Extract the (x, y) coordinate from the center of the cell holding the provided text.  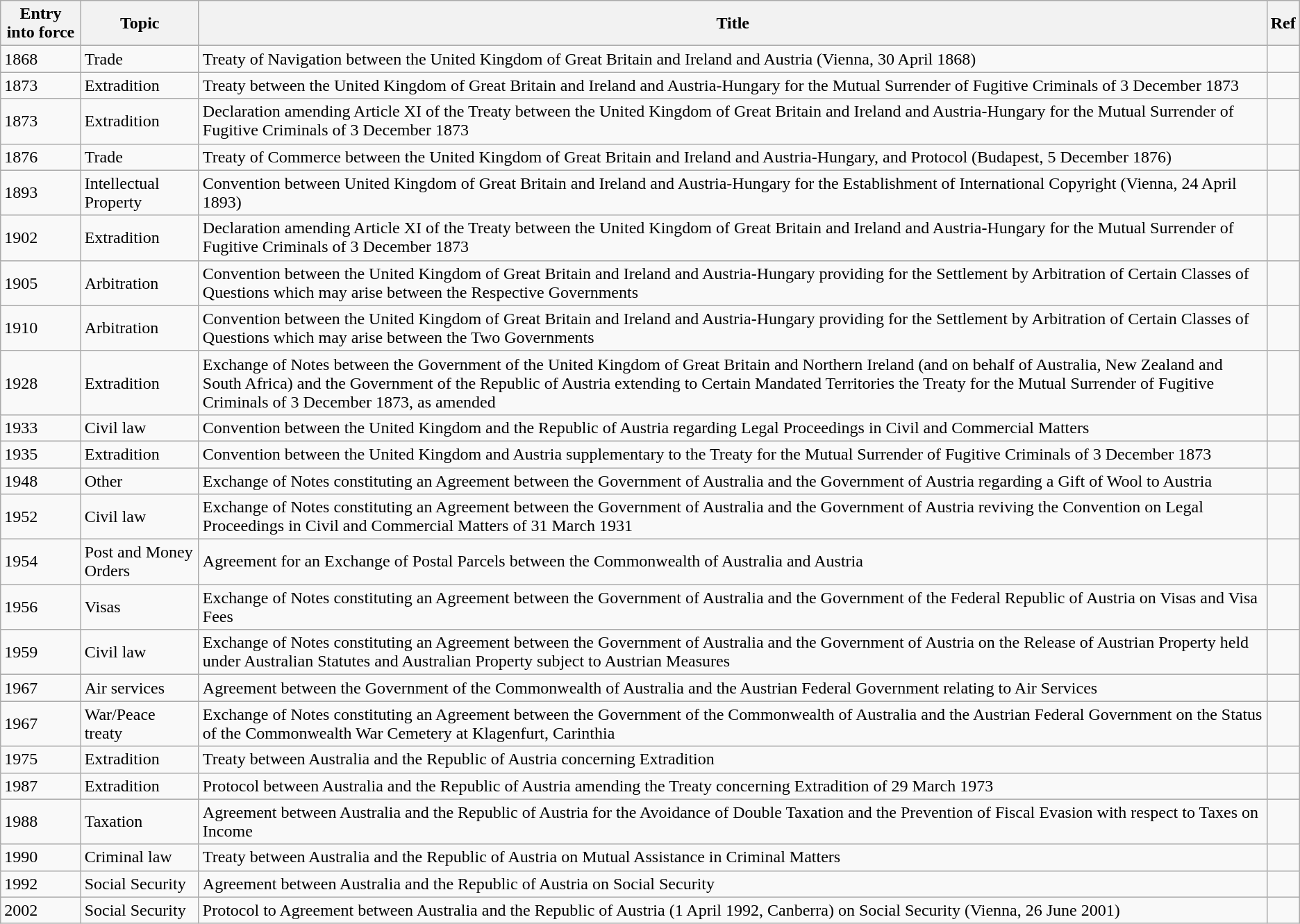
Agreement between the Government of the Commonwealth of Australia and the Austrian Federal Government relating to Air Services (733, 688)
Air services (140, 688)
1948 (40, 481)
Agreement for an Exchange of Postal Parcels between the Commonwealth of Australia and Austria (733, 562)
1868 (40, 59)
Exchange of Notes constituting an Agreement between the Government of Australia and the Government of Austria regarding a Gift of Wool to Austria (733, 481)
Other (140, 481)
Treaty between Australia and the Republic of Austria concerning Extradition (733, 759)
1992 (40, 884)
Treaty of Commerce between the United Kingdom of Great Britain and Ireland and Austria-Hungary, and Protocol (Budapest, 5 December 1876) (733, 157)
Taxation (140, 822)
Criminal law (140, 857)
1935 (40, 454)
1893 (40, 193)
Entry into force (40, 24)
1952 (40, 516)
Treaty between Australia and the Republic of Austria on Mutual Assistance in Criminal Matters (733, 857)
1990 (40, 857)
1987 (40, 786)
Post and Money Orders (140, 562)
1928 (40, 383)
1876 (40, 157)
Protocol between Australia and the Republic of Austria amending the Treaty concerning Extradition of 29 March 1973 (733, 786)
War/Peace treaty (140, 723)
1988 (40, 822)
Treaty between the United Kingdom of Great Britain and Ireland and Austria-Hungary for the Mutual Surrender of Fugitive Criminals of 3 December 1873 (733, 85)
Ref (1283, 24)
1905 (40, 283)
1975 (40, 759)
1956 (40, 607)
1902 (40, 237)
1959 (40, 653)
Visas (140, 607)
2002 (40, 910)
1954 (40, 562)
Convention between the United Kingdom and Austria supplementary to the Treaty for the Mutual Surrender of Fugitive Criminals of 3 December 1873 (733, 454)
Intellectual Property (140, 193)
Treaty of Navigation between the United Kingdom of Great Britain and Ireland and Austria (Vienna, 30 April 1868) (733, 59)
Protocol to Agreement between Australia and the Republic of Austria (1 April 1992, Canberra) on Social Security (Vienna, 26 June 2001) (733, 910)
1910 (40, 328)
Title (733, 24)
Topic (140, 24)
Convention between the United Kingdom and the Republic of Austria regarding Legal Proceedings in Civil and Commercial Matters (733, 428)
Agreement between Australia and the Republic of Austria on Social Security (733, 884)
1933 (40, 428)
